Locate the cell with the specified text and output its (X, Y) center coordinate. 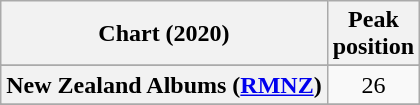
Peakposition (373, 34)
Chart (2020) (164, 34)
26 (373, 85)
New Zealand Albums (RMNZ) (164, 85)
